Identify which cell holds the provided text, then report its [x, y] central coordinate. 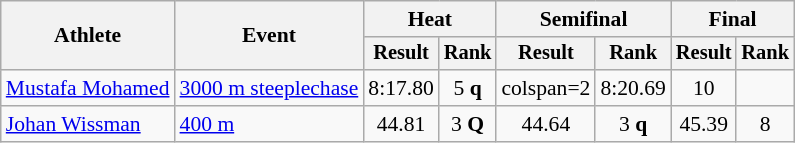
10 [704, 88]
3 Q [468, 124]
Johan Wissman [88, 124]
Semifinal [584, 19]
8:20.69 [632, 88]
Athlete [88, 36]
44.81 [400, 124]
8 [765, 124]
400 m [270, 124]
Heat [430, 19]
Event [270, 36]
8:17.80 [400, 88]
colspan=2 [546, 88]
Final [732, 19]
44.64 [546, 124]
Mustafa Mohamed [88, 88]
45.39 [704, 124]
3000 m steeplechase [270, 88]
5 q [468, 88]
3 q [632, 124]
